Return the (X, Y) coordinate for the center point of the cell that contains the specified text.  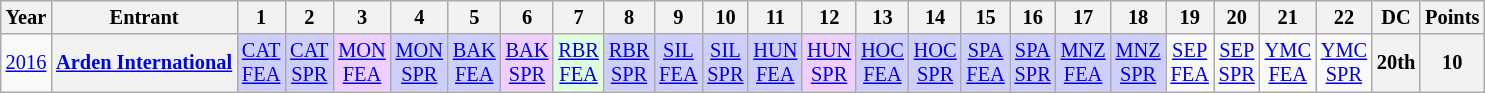
DC (1396, 17)
CATFEA (261, 63)
HOCSPR (936, 63)
SILSPR (725, 63)
YMCSPR (1344, 63)
SILFEA (678, 63)
16 (1033, 17)
HUNSPR (829, 63)
13 (882, 17)
20 (1237, 17)
18 (1138, 17)
RBRSPR (629, 63)
6 (528, 17)
Year (26, 17)
17 (1084, 17)
HOCFEA (882, 63)
12 (829, 17)
11 (775, 17)
Points (1452, 17)
SPASPR (1033, 63)
2016 (26, 63)
BAKSPR (528, 63)
CATSPR (309, 63)
BAKFEA (474, 63)
19 (1190, 17)
4 (420, 17)
MNZFEA (1084, 63)
3 (362, 17)
20th (1396, 63)
SEPSPR (1237, 63)
2 (309, 17)
YMCFEA (1288, 63)
1 (261, 17)
9 (678, 17)
7 (578, 17)
8 (629, 17)
SPAFEA (985, 63)
Arden International (144, 63)
RBRFEA (578, 63)
MONFEA (362, 63)
Entrant (144, 17)
21 (1288, 17)
14 (936, 17)
5 (474, 17)
22 (1344, 17)
15 (985, 17)
SEPFEA (1190, 63)
HUNFEA (775, 63)
MONSPR (420, 63)
MNZSPR (1138, 63)
